Capture the cell that displays the provided text and extract its [X, Y] central coordinate. 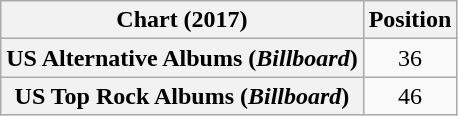
Position [410, 20]
US Top Rock Albums (Billboard) [182, 96]
Chart (2017) [182, 20]
46 [410, 96]
US Alternative Albums (Billboard) [182, 58]
36 [410, 58]
